Provide the [x, y] coordinate of the cell's center where the given text is located.  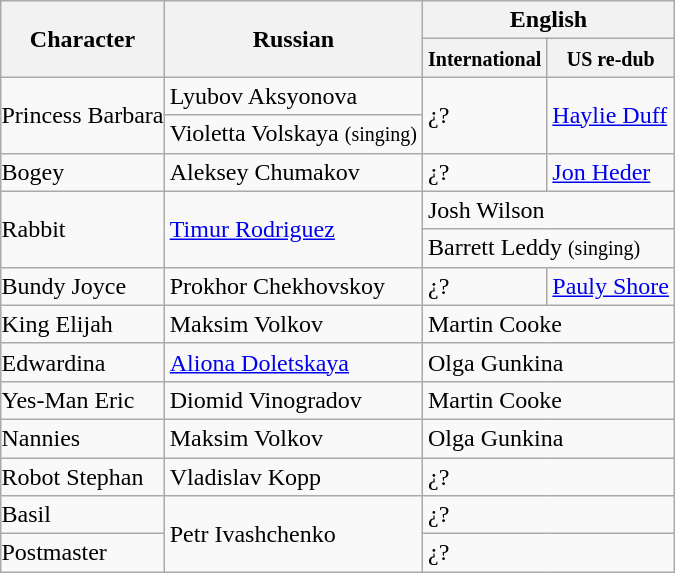
Petr Ivashchenko [293, 534]
Jon Heder [611, 172]
Robot Stephan [82, 477]
Lyubov Aksyonova [293, 96]
Timur Rodriguez [293, 229]
US re-dub [611, 58]
Diomid Vinogradov [293, 400]
Rabbit [82, 229]
Postmaster [82, 553]
Pauly Shore [611, 286]
Aleksey Chumakov [293, 172]
Yes-Man Eric [82, 400]
Aliona Doletskaya [293, 362]
Edwardina [82, 362]
Violetta Volskaya (singing) [293, 134]
Princess Barbara [82, 115]
International [484, 58]
Haylie Duff [611, 115]
Prokhor Chekhovskoy [293, 286]
Russian [293, 39]
Vladislav Kopp [293, 477]
Barrett Leddy (singing) [548, 248]
Character [82, 39]
King Elijah [82, 324]
Bundy Joyce [82, 286]
Bogey [82, 172]
English [548, 20]
Basil [82, 515]
Nannies [82, 438]
Josh Wilson [548, 210]
